Output the (X, Y) coordinate of the center of the cell containing the given text.  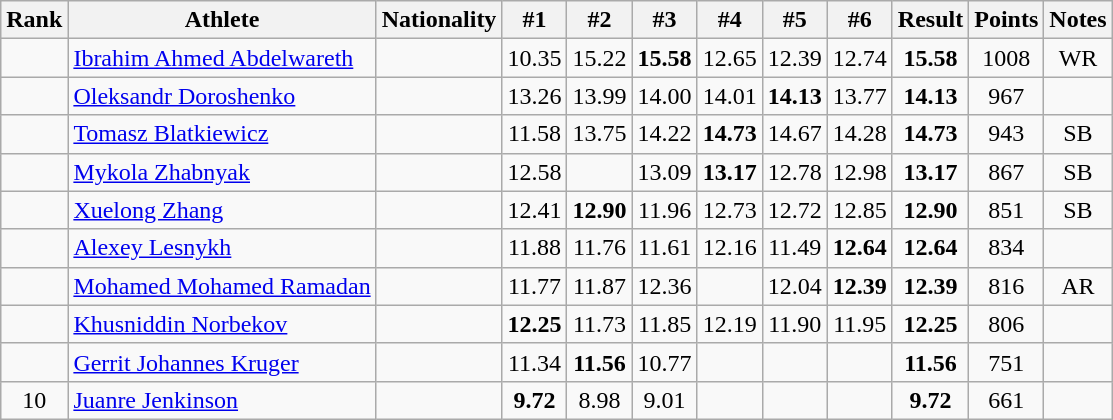
9.01 (664, 400)
1008 (1006, 58)
967 (1006, 96)
11.85 (664, 324)
12.85 (860, 210)
Alexey Lesnykh (222, 248)
15.22 (600, 58)
661 (1006, 400)
851 (1006, 210)
14.67 (794, 134)
10.35 (534, 58)
12.36 (664, 286)
AR (1078, 286)
12.78 (794, 172)
WR (1078, 58)
Result (930, 20)
13.75 (600, 134)
11.88 (534, 248)
12.58 (534, 172)
#1 (534, 20)
12.73 (730, 210)
11.77 (534, 286)
11.76 (600, 248)
Athlete (222, 20)
14.00 (664, 96)
Tomasz Blatkiewicz (222, 134)
Rank (34, 20)
11.87 (600, 286)
Nationality (439, 20)
#6 (860, 20)
Mykola Zhabnyak (222, 172)
Oleksandr Doroshenko (222, 96)
Xuelong Zhang (222, 210)
751 (1006, 362)
13.77 (860, 96)
11.96 (664, 210)
12.41 (534, 210)
11.73 (600, 324)
10 (34, 400)
12.98 (860, 172)
806 (1006, 324)
Ibrahim Ahmed Abdelwareth (222, 58)
Points (1006, 20)
#3 (664, 20)
12.19 (730, 324)
Khusniddin Norbekov (222, 324)
12.16 (730, 248)
Notes (1078, 20)
13.99 (600, 96)
#2 (600, 20)
8.98 (600, 400)
12.65 (730, 58)
10.77 (664, 362)
11.34 (534, 362)
12.04 (794, 286)
Juanre Jenkinson (222, 400)
11.49 (794, 248)
11.58 (534, 134)
Mohamed Mohamed Ramadan (222, 286)
11.95 (860, 324)
Gerrit Johannes Kruger (222, 362)
14.28 (860, 134)
14.22 (664, 134)
#5 (794, 20)
867 (1006, 172)
11.90 (794, 324)
#4 (730, 20)
13.26 (534, 96)
11.61 (664, 248)
12.72 (794, 210)
13.09 (664, 172)
943 (1006, 134)
816 (1006, 286)
12.74 (860, 58)
14.01 (730, 96)
834 (1006, 248)
